Return the [x, y] coordinate for the center point of the cell that contains the specified text.  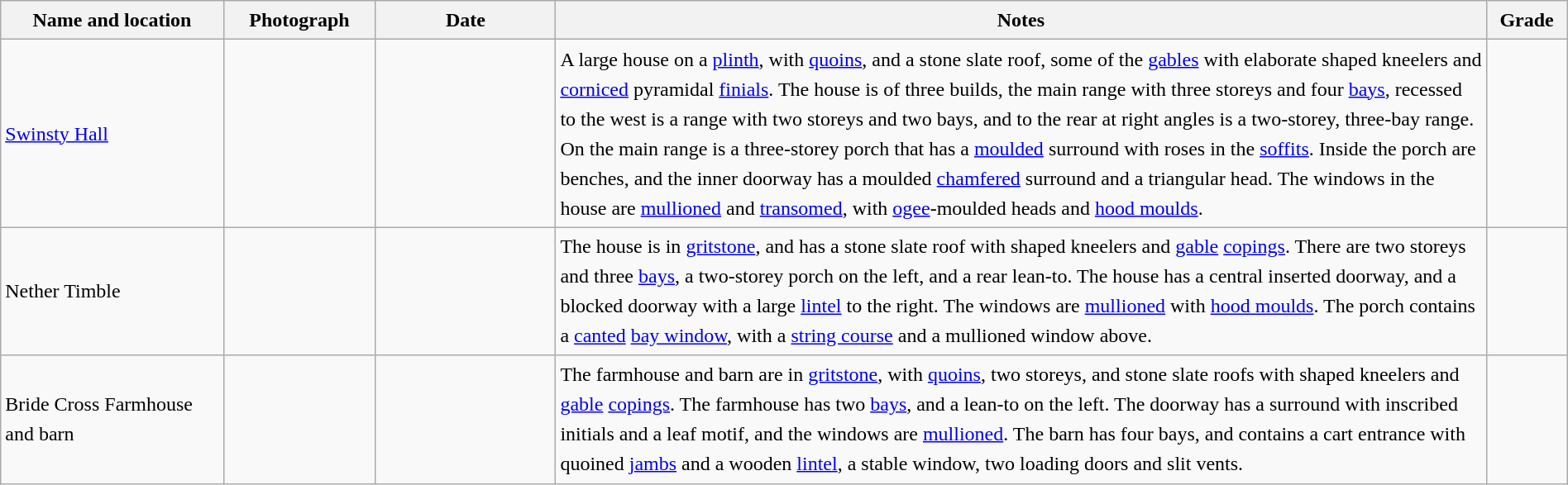
Bride Cross Farmhouse and barn [112, 420]
Notes [1021, 20]
Grade [1527, 20]
Date [466, 20]
Photograph [299, 20]
Nether Timble [112, 291]
Name and location [112, 20]
Swinsty Hall [112, 134]
